From the cell containing the given text, extract its center point as [x, y] coordinate. 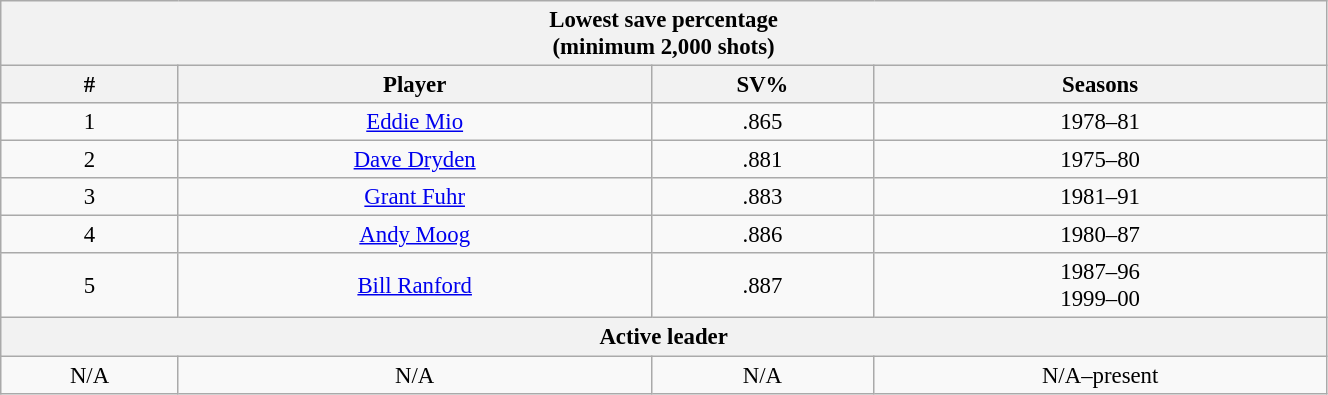
1980–87 [1100, 235]
.883 [762, 197]
.886 [762, 235]
.881 [762, 160]
2 [90, 160]
5 [90, 286]
1 [90, 122]
4 [90, 235]
SV% [762, 85]
3 [90, 197]
.865 [762, 122]
Lowest save percentage(minimum 2,000 shots) [664, 34]
Andy Moog [414, 235]
Eddie Mio [414, 122]
Seasons [1100, 85]
.887 [762, 286]
Grant Fuhr [414, 197]
# [90, 85]
Player [414, 85]
Active leader [664, 337]
1978–81 [1100, 122]
Bill Ranford [414, 286]
N/A–present [1100, 375]
Dave Dryden [414, 160]
1987–961999–00 [1100, 286]
1975–80 [1100, 160]
1981–91 [1100, 197]
